Provide the [X, Y] coordinate of the cell's center where the given text is located.  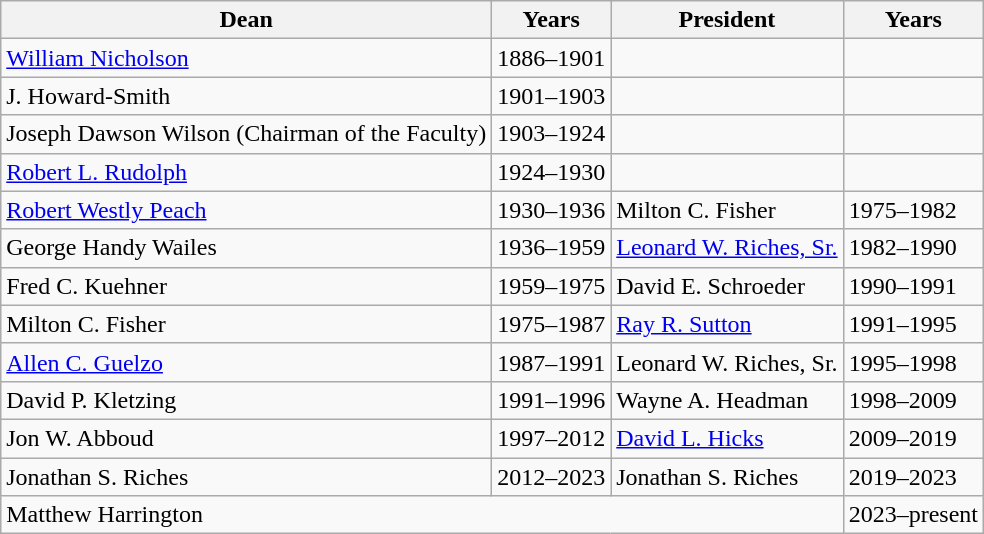
1930–1936 [552, 210]
Joseph Dawson Wilson (Chairman of the Faculty) [246, 134]
1924–1930 [552, 172]
1995–1998 [913, 362]
1936–1959 [552, 248]
2009–2019 [913, 438]
1982–1990 [913, 248]
Matthew Harrington [422, 515]
William Nicholson [246, 58]
J. Howard-Smith [246, 96]
2023–present [913, 515]
David L. Hicks [727, 438]
2019–2023 [913, 477]
Robert L. Rudolph [246, 172]
1991–1996 [552, 400]
1975–1987 [552, 324]
1975–1982 [913, 210]
1997–2012 [552, 438]
1990–1991 [913, 286]
2012–2023 [552, 477]
David P. Kletzing [246, 400]
1998–2009 [913, 400]
Robert Westly Peach [246, 210]
Fred C. Kuehner [246, 286]
Jon W. Abboud [246, 438]
George Handy Wailes [246, 248]
Ray R. Sutton [727, 324]
1903–1924 [552, 134]
David E. Schroeder [727, 286]
1886–1901 [552, 58]
Dean [246, 20]
1991–1995 [913, 324]
1959–1975 [552, 286]
1987–1991 [552, 362]
Wayne A. Headman [727, 400]
President [727, 20]
1901–1903 [552, 96]
Allen C. Guelzo [246, 362]
